Output the [X, Y] coordinate of the center of the cell containing the given text.  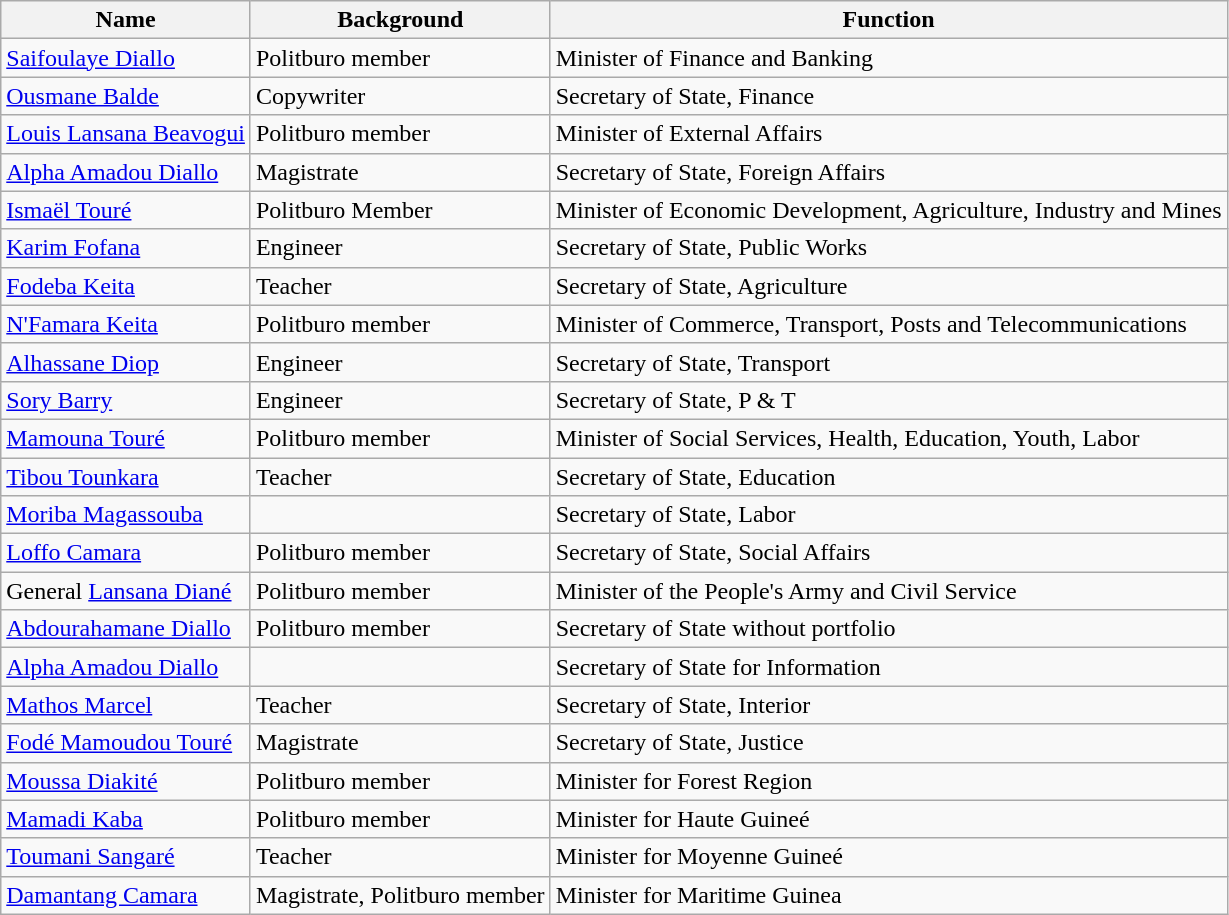
Secretary of State, Justice [888, 743]
Loffo Camara [126, 553]
Secretary of State for Information [888, 667]
Karim Fofana [126, 248]
Minister of Finance and Banking [888, 58]
N'Famara Keita [126, 324]
Mamouna Touré [126, 438]
Magistrate, Politburo member [400, 895]
Secretary of State, Education [888, 477]
Mamadi Kaba [126, 819]
Alhassane Diop [126, 362]
Tibou Tounkara [126, 477]
Secretary of State, Finance [888, 96]
Minister for Maritime Guinea [888, 895]
Minister for Haute Guineé [888, 819]
Minister for Moyenne Guineé [888, 857]
Secretary of State, Labor [888, 515]
Saifoulaye Diallo [126, 58]
Minister of Social Services, Health, Education, Youth, Labor [888, 438]
Abdourahamane Diallo [126, 629]
Secretary of State, Social Affairs [888, 553]
Function [888, 20]
Secretary of State, Foreign Affairs [888, 172]
Minister of the People's Army and Civil Service [888, 591]
Toumani Sangaré [126, 857]
Ousmane Balde [126, 96]
Name [126, 20]
Secretary of State, Public Works [888, 248]
General Lansana Diané [126, 591]
Mathos Marcel [126, 705]
Minister of External Affairs [888, 134]
Background [400, 20]
Minister of Economic Development, Agriculture, Industry and Mines [888, 210]
Secretary of State, Transport [888, 362]
Moussa Diakité [126, 781]
Politburo Member [400, 210]
Copywriter [400, 96]
Minister of Commerce, Transport, Posts and Telecommunications [888, 324]
Secretary of State, Interior [888, 705]
Ismaël Touré [126, 210]
Fodeba Keita [126, 286]
Minister for Forest Region [888, 781]
Fodé Mamoudou Touré [126, 743]
Secretary of State without portfolio [888, 629]
Moriba Magassouba [126, 515]
Damantang Camara [126, 895]
Sory Barry [126, 400]
Secretary of State, Agriculture [888, 286]
Louis Lansana Beavogui [126, 134]
Secretary of State, P & T [888, 400]
